From the cell containing the given text, extract its center point as [x, y] coordinate. 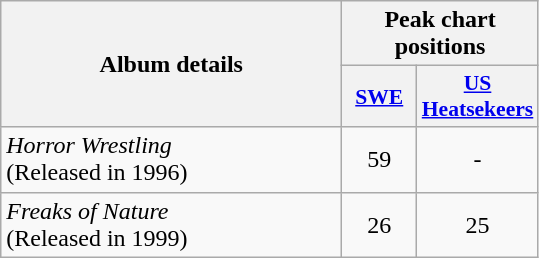
Album details [172, 64]
SWE [380, 96]
Peak chart positions [440, 34]
59 [380, 160]
US Heatsekeers [478, 96]
Horror Wrestling(Released in 1996) [172, 160]
25 [478, 224]
- [478, 160]
26 [380, 224]
Freaks of Nature(Released in 1999) [172, 224]
